Output the [x, y] coordinate of the center of the cell containing the given text.  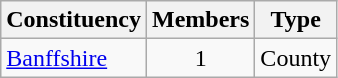
Type [296, 20]
County [296, 58]
1 [200, 58]
Constituency [74, 20]
Members [200, 20]
Banffshire [74, 58]
